Capture the cell that displays the provided text and extract its [x, y] central coordinate. 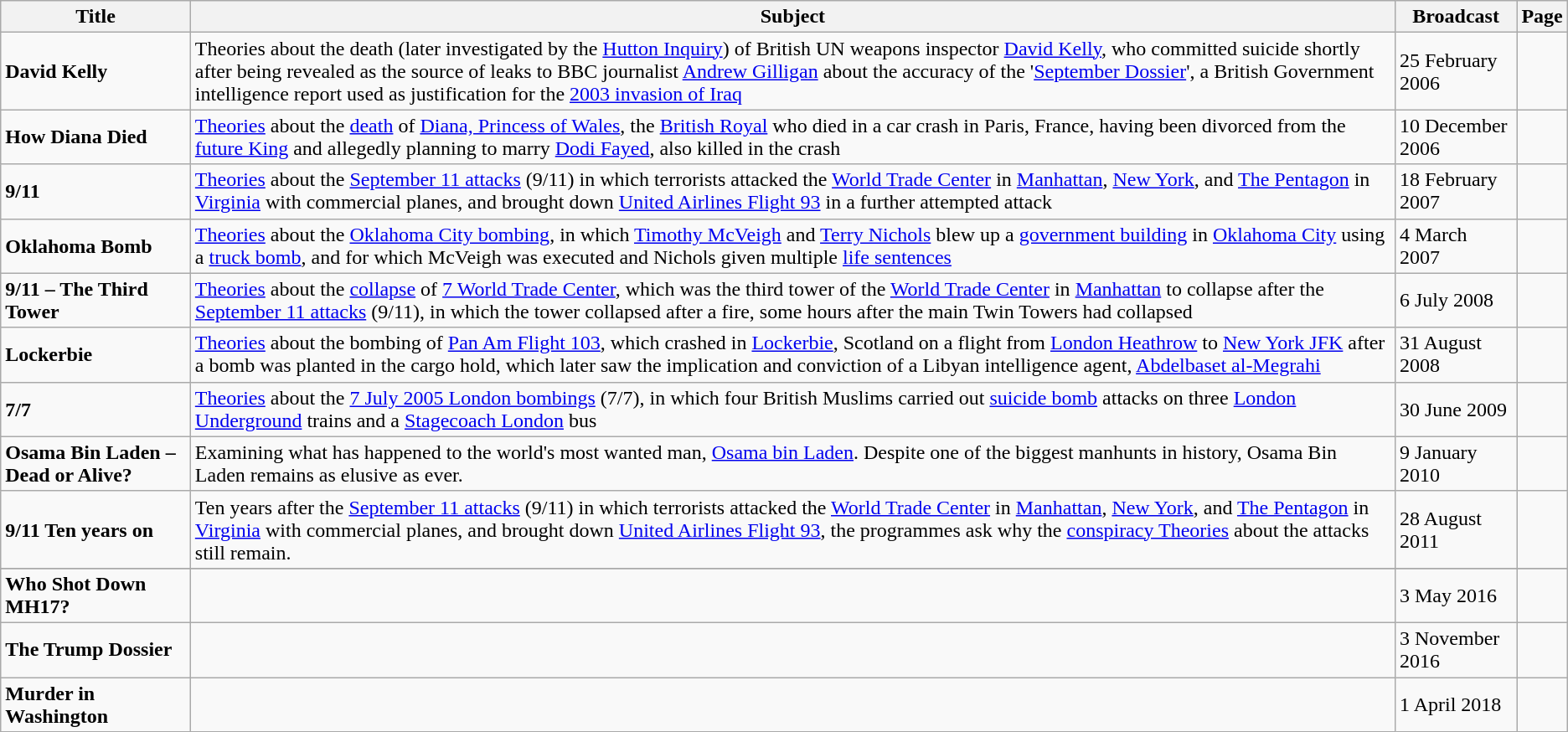
3 May 2016 [1456, 595]
25 February 2006 [1456, 71]
4 March 2007 [1456, 246]
1 April 2018 [1456, 704]
7/7 [95, 409]
30 June 2009 [1456, 409]
Lockerbie [95, 355]
How Diana Died [95, 137]
9/11 [95, 191]
9/11 Ten years on [95, 529]
28 August 2011 [1456, 529]
Oklahoma Bomb [95, 246]
9 January 2010 [1456, 464]
6 July 2008 [1456, 300]
9/11 – The Third Tower [95, 300]
Murder in Washington [95, 704]
Who Shot Down MH17? [95, 595]
Page [1542, 17]
David Kelly [95, 71]
Subject [792, 17]
31 August 2008 [1456, 355]
10 December 2006 [1456, 137]
Title [95, 17]
Osama Bin Laden – Dead or Alive? [95, 464]
Broadcast [1456, 17]
3 November 2016 [1456, 650]
The Trump Dossier [95, 650]
18 February 2007 [1456, 191]
